Locate the cell with the specified text and output its (x, y) center coordinate. 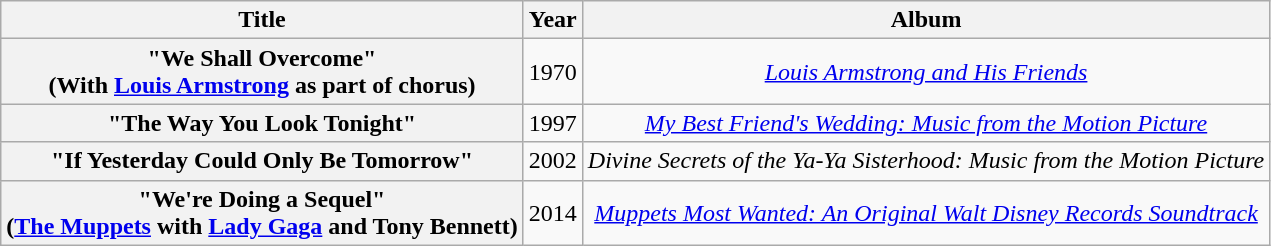
2002 (552, 161)
"We're Doing a Sequel"(The Muppets with Lady Gaga and Tony Bennett) (262, 212)
2014 (552, 212)
"If Yesterday Could Only Be Tomorrow" (262, 161)
1997 (552, 123)
Louis Armstrong and His Friends (926, 72)
Muppets Most Wanted: An Original Walt Disney Records Soundtrack (926, 212)
My Best Friend's Wedding: Music from the Motion Picture (926, 123)
"We Shall Overcome"(With Louis Armstrong as part of chorus) (262, 72)
Divine Secrets of the Ya-Ya Sisterhood: Music from the Motion Picture (926, 161)
"The Way You Look Tonight" (262, 123)
Year (552, 20)
Title (262, 20)
Album (926, 20)
1970 (552, 72)
